Locate the cell with the specified text and output its [x, y] center coordinate. 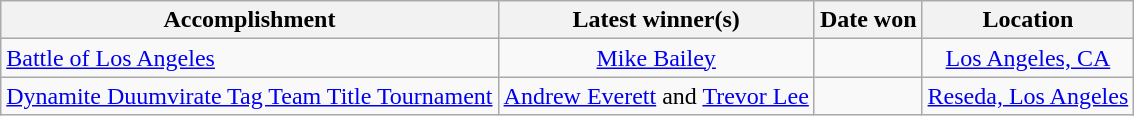
Mike Bailey [656, 58]
Accomplishment [250, 20]
Date won [868, 20]
Battle of Los Angeles [250, 58]
Dynamite Duumvirate Tag Team Title Tournament [250, 96]
Location [1028, 20]
Latest winner(s) [656, 20]
Andrew Everett and Trevor Lee [656, 96]
Reseda, Los Angeles [1028, 96]
Los Angeles, CA [1028, 58]
